Detect which cell encompasses the target text, then output its (X, Y) center coordinate. 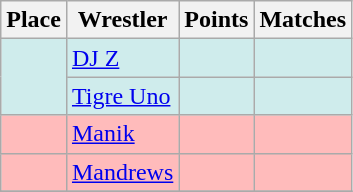
Points (216, 20)
Matches (303, 20)
Wrestler (122, 20)
Manik (122, 134)
Place (34, 20)
Tigre Uno (122, 96)
DJ Z (122, 58)
Mandrews (122, 172)
